Capture the cell that displays the provided text and extract its [x, y] central coordinate. 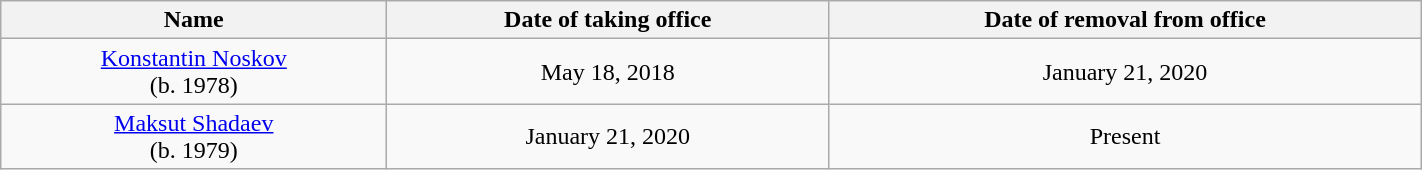
Name [194, 20]
Date of taking office [608, 20]
Maksut Shadaev(b. 1979) [194, 136]
Konstantin Noskov(b. 1978) [194, 72]
May 18, 2018 [608, 72]
Date of removal from office [1126, 20]
Present [1126, 136]
